Search for the cell housing the specified text and yield its (X, Y) center coordinate. 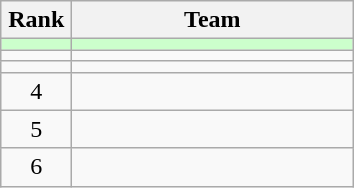
6 (36, 167)
Team (212, 20)
4 (36, 91)
Rank (36, 20)
5 (36, 129)
